For the text-containing cell, return its midpoint in [x, y] coordinate format. 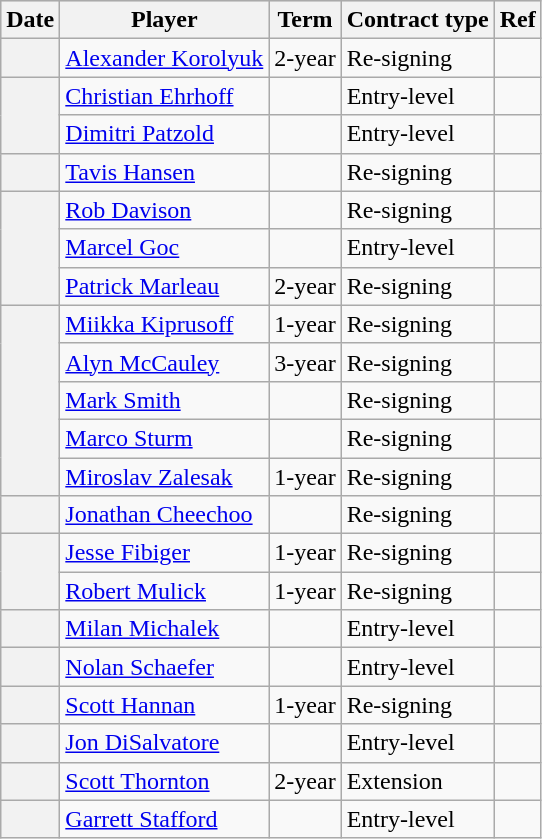
Ref [518, 20]
Term [305, 20]
Alexander Korolyuk [164, 58]
Extension [418, 781]
Jesse Fibiger [164, 553]
Marcel Goc [164, 248]
Patrick Marleau [164, 286]
Date [30, 20]
Jonathan Cheechoo [164, 515]
Garrett Stafford [164, 819]
Marco Sturm [164, 438]
Player [164, 20]
Scott Thornton [164, 781]
Alyn McCauley [164, 362]
Miroslav Zalesak [164, 477]
3-year [305, 362]
Nolan Schaefer [164, 667]
Scott Hannan [164, 705]
Dimitri Patzold [164, 134]
Mark Smith [164, 400]
Robert Mulick [164, 591]
Tavis Hansen [164, 172]
Contract type [418, 20]
Miikka Kiprusoff [164, 324]
Jon DiSalvatore [164, 743]
Christian Ehrhoff [164, 96]
Rob Davison [164, 210]
Milan Michalek [164, 629]
